Extract the [X, Y] coordinate from the center of the cell holding the provided text.  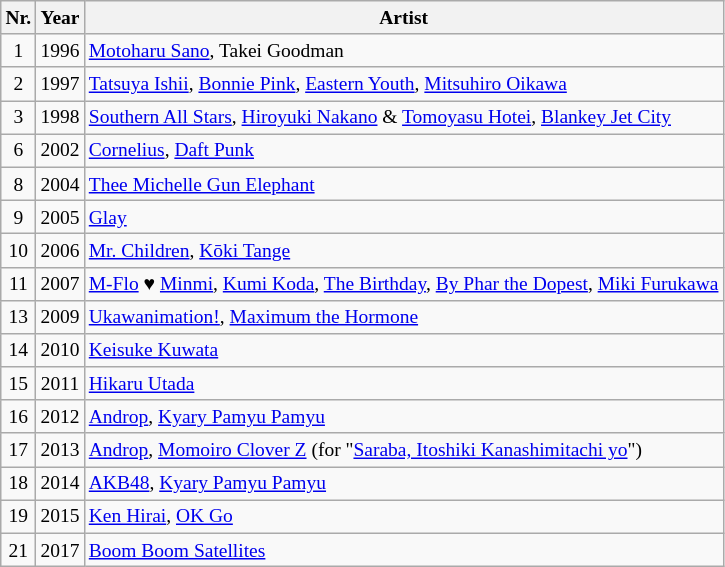
2 [18, 84]
2014 [60, 484]
Keisuke Kuwata [404, 350]
15 [18, 384]
2004 [60, 184]
2010 [60, 350]
Glay [404, 216]
Tatsuya Ishii, Bonnie Pink, Eastern Youth, Mitsuhiro Oikawa [404, 84]
Ken Hirai, OK Go [404, 516]
Southern All Stars, Hiroyuki Nakano & Tomoyasu Hotei, Blankey Jet City [404, 118]
21 [18, 550]
2017 [60, 550]
13 [18, 316]
Nr. [18, 18]
Boom Boom Satellites [404, 550]
Androp, Kyary Pamyu Pamyu [404, 416]
Cornelius, Daft Punk [404, 150]
Androp, Momoiro Clover Z (for "Saraba, Itoshiki Kanashimitachi yo") [404, 450]
Motoharu Sano, Takei Goodman [404, 50]
17 [18, 450]
2015 [60, 516]
3 [18, 118]
1996 [60, 50]
Hikaru Utada [404, 384]
1998 [60, 118]
Artist [404, 18]
14 [18, 350]
1997 [60, 84]
16 [18, 416]
6 [18, 150]
2006 [60, 250]
10 [18, 250]
Mr. Children, Kōki Tange [404, 250]
2005 [60, 216]
2009 [60, 316]
11 [18, 284]
2012 [60, 416]
18 [18, 484]
AKB48, Kyary Pamyu Pamyu [404, 484]
1 [18, 50]
Year [60, 18]
2013 [60, 450]
2007 [60, 284]
Ukawanimation!, Maximum the Hormone [404, 316]
Thee Michelle Gun Elephant [404, 184]
2002 [60, 150]
19 [18, 516]
M-Flo ♥ Minmi, Kumi Koda, The Birthday, By Phar the Dopest, Miki Furukawa [404, 284]
8 [18, 184]
2011 [60, 384]
9 [18, 216]
